Pinpoint the cell where the given text exists, returning its [X, Y] midpoint coordinate. 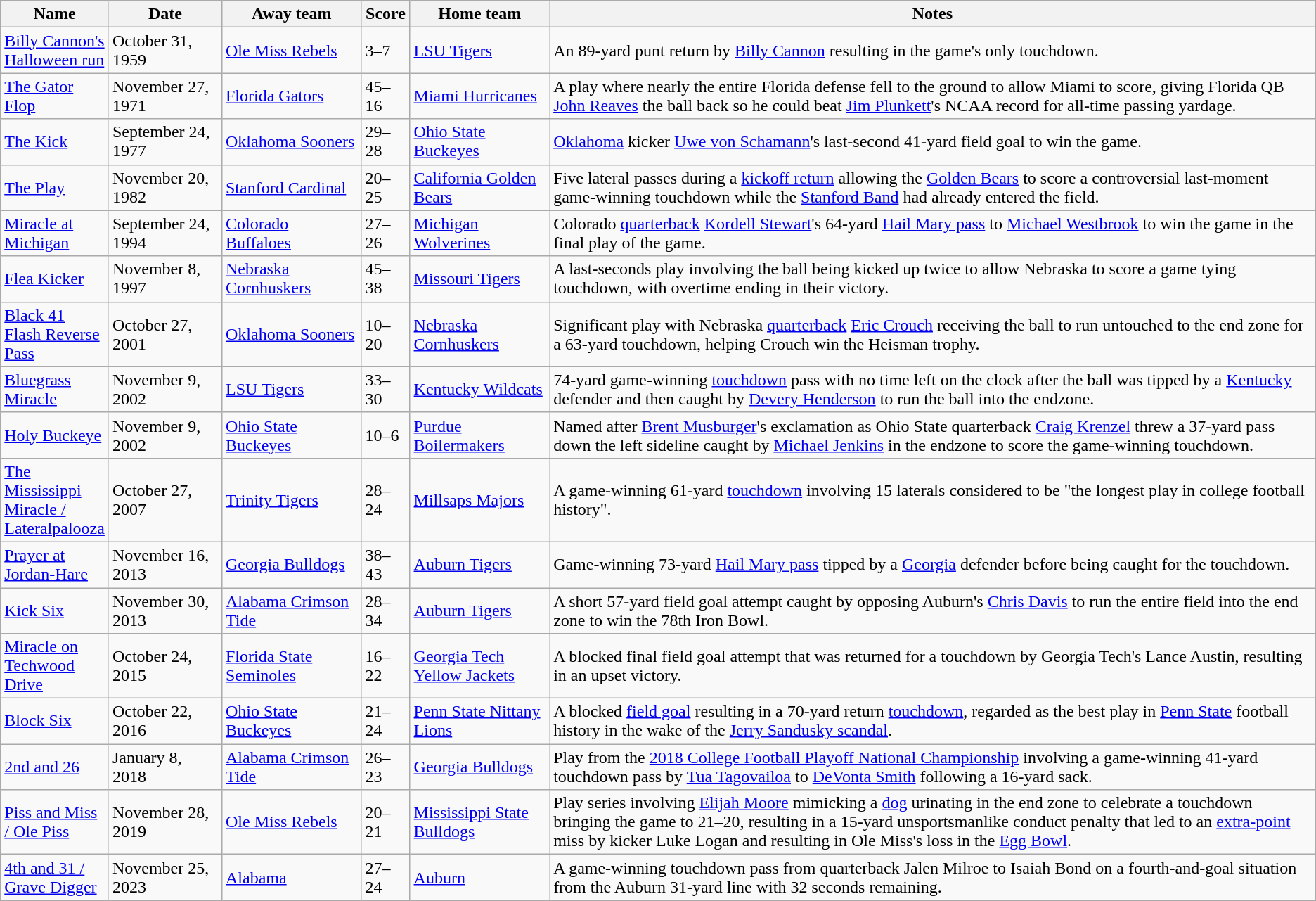
Michigan Wolverines [479, 234]
November 27, 1971 [164, 96]
Away team [291, 14]
Florida State Seminoles [291, 666]
Colorado Buffaloes [291, 234]
Auburn [479, 878]
Miracle on Techwood Drive [55, 666]
45–38 [385, 279]
27–26 [385, 234]
September 24, 1977 [164, 142]
28–34 [385, 611]
September 24, 1994 [164, 234]
2nd and 26 [55, 767]
Georgia Tech Yellow Jackets [479, 666]
Prayer at Jordan-Hare [55, 564]
November 8, 1997 [164, 279]
Kick Six [55, 611]
Billy Cannon's Halloween run [55, 51]
Game-winning 73-yard Hail Mary pass tipped by a Georgia defender before being caught for the touchdown. [933, 564]
3–7 [385, 51]
Florida Gators [291, 96]
A blocked final field goal attempt that was returned for a touchdown by Georgia Tech's Lance Austin, resulting in an upset victory. [933, 666]
Piss and Miss / Ole Piss [55, 822]
16–22 [385, 666]
Date [164, 14]
The Play [55, 187]
26–23 [385, 767]
November 20, 1982 [164, 187]
Notes [933, 14]
Purdue Boilermakers [479, 435]
Home team [479, 14]
Kentucky Wildcats [479, 390]
Missouri Tigers [479, 279]
October 27, 2007 [164, 499]
A game-winning 61-yard touchdown involving 15 laterals considered to be "the longest play in college football history". [933, 499]
The Mississippi Miracle / Lateralpalooza [55, 499]
The Kick [55, 142]
The Gator Flop [55, 96]
Stanford Cardinal [291, 187]
Colorado quarterback Kordell Stewart's 64-yard Hail Mary pass to Michael Westbrook to win the game in the final play of the game. [933, 234]
27–24 [385, 878]
Black 41 Flash Reverse Pass [55, 334]
Millsaps Majors [479, 499]
Block Six [55, 722]
Penn State Nittany Lions [479, 722]
4th and 31 / Grave Digger [55, 878]
Name [55, 14]
Flea Kicker [55, 279]
Trinity Tigers [291, 499]
29–28 [385, 142]
20–25 [385, 187]
10–6 [385, 435]
38–43 [385, 564]
November 16, 2013 [164, 564]
Bluegrass Miracle [55, 390]
October 22, 2016 [164, 722]
33–30 [385, 390]
October 24, 2015 [164, 666]
November 25, 2023 [164, 878]
10–20 [385, 334]
28–24 [385, 499]
January 8, 2018 [164, 767]
21–24 [385, 722]
October 31, 1959 [164, 51]
Score [385, 14]
Holy Buckeye [55, 435]
November 28, 2019 [164, 822]
California Golden Bears [479, 187]
Miracle at Michigan [55, 234]
An 89-yard punt return by Billy Cannon resulting in the game's only touchdown. [933, 51]
A short 57-yard field goal attempt caught by opposing Auburn's Chris Davis to run the entire field into the end zone to win the 78th Iron Bowl. [933, 611]
November 30, 2013 [164, 611]
Oklahoma kicker Uwe von Schamann's last-second 41-yard field goal to win the game. [933, 142]
Miami Hurricanes [479, 96]
October 27, 2001 [164, 334]
45–16 [385, 96]
20–21 [385, 822]
Mississippi State Bulldogs [479, 822]
Alabama [291, 878]
